From the cell containing the given text, extract its center point as [X, Y] coordinate. 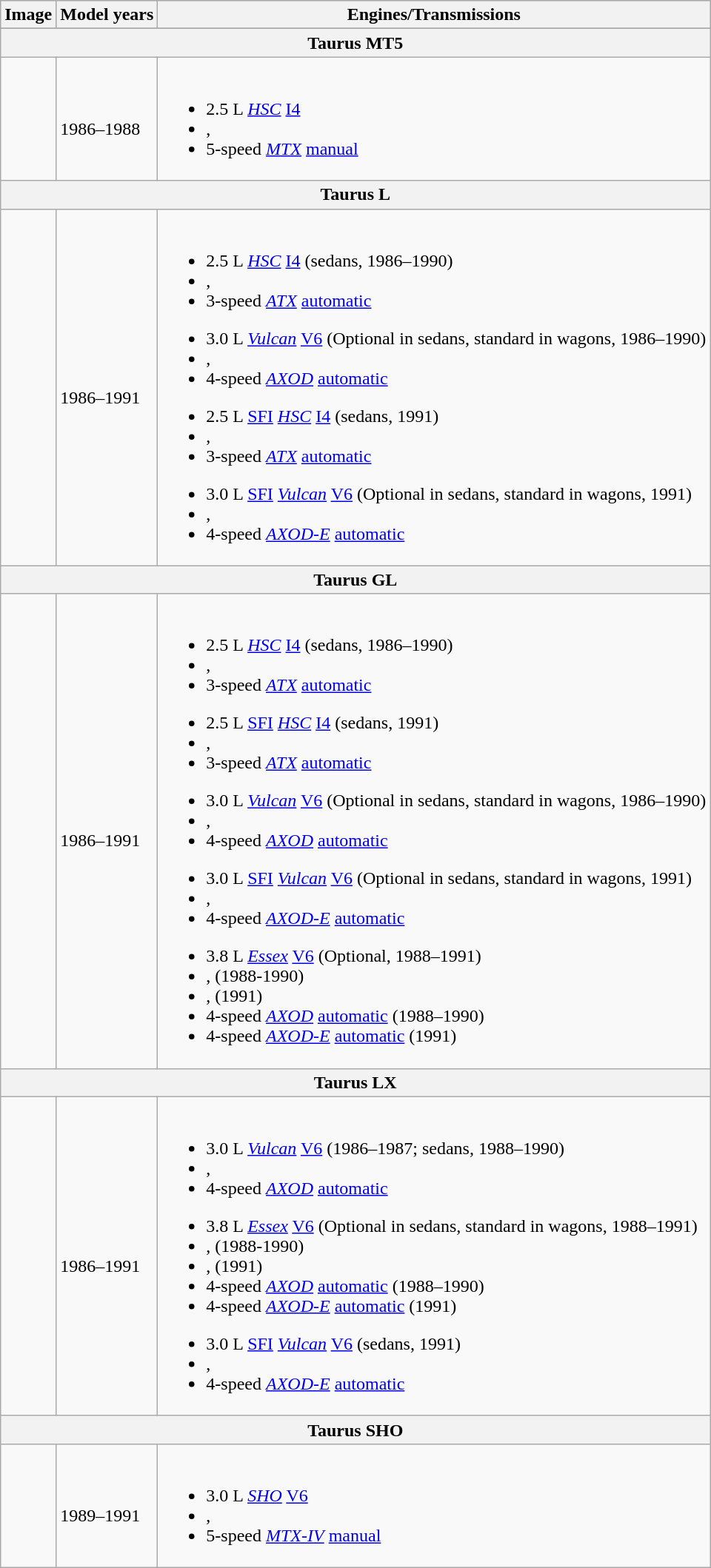
2.5 L HSC I4, 5-speed MTX manual [434, 118]
Engines/Transmissions [434, 15]
3.0 L SHO V6, 5-speed MTX-IV manual [434, 1506]
Taurus MT5 [355, 43]
Model years [107, 15]
Taurus SHO [355, 1430]
Image [28, 15]
Taurus GL [355, 580]
1986–1988 [107, 118]
Taurus L [355, 195]
1989–1991 [107, 1506]
Taurus LX [355, 1082]
